Determine the (X, Y) coordinate at the center of the cell enclosing the given text.  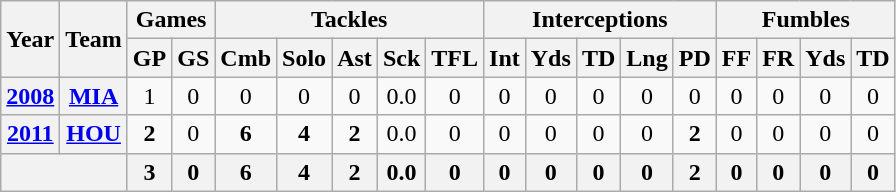
GP (149, 58)
Team (94, 39)
2008 (30, 96)
Tackles (350, 20)
Cmb (246, 58)
3 (149, 172)
GS (194, 58)
2011 (30, 134)
Interceptions (600, 20)
HOU (94, 134)
Fumbles (806, 20)
Lng (647, 58)
TFL (455, 58)
FF (736, 58)
Sck (401, 58)
Int (505, 58)
MIA (94, 96)
Ast (355, 58)
Year (30, 39)
Solo (304, 58)
FR (778, 58)
PD (694, 58)
Games (170, 20)
1 (149, 96)
